Determine the [x, y] coordinate at the center of the cell enclosing the given text.  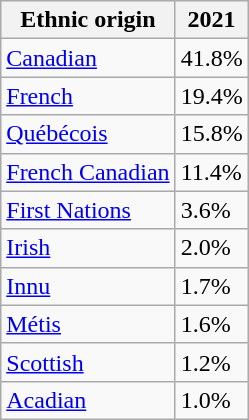
Irish [88, 248]
1.0% [212, 400]
Québécois [88, 134]
Ethnic origin [88, 20]
French [88, 96]
41.8% [212, 58]
Canadian [88, 58]
Acadian [88, 400]
1.2% [212, 362]
Innu [88, 286]
1.7% [212, 286]
3.6% [212, 210]
19.4% [212, 96]
1.6% [212, 324]
2021 [212, 20]
First Nations [88, 210]
Métis [88, 324]
11.4% [212, 172]
15.8% [212, 134]
Scottish [88, 362]
2.0% [212, 248]
French Canadian [88, 172]
